Provide the [X, Y] coordinate of the cell's center where the given text is located.  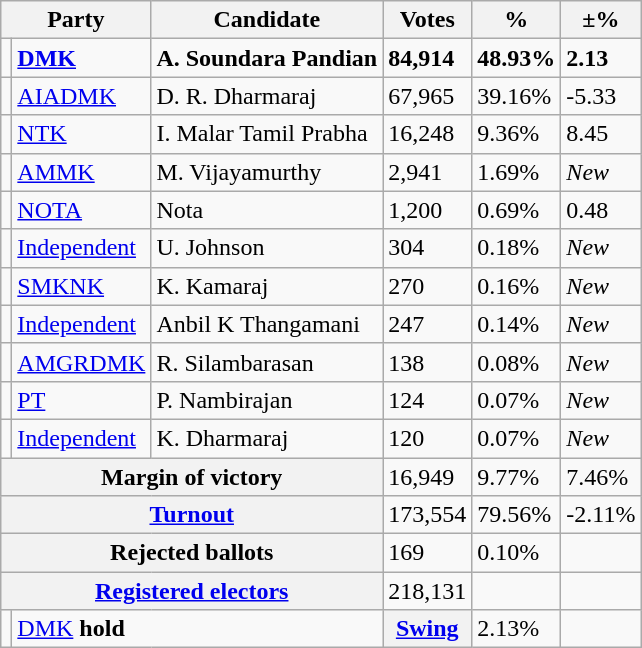
-2.11% [601, 515]
48.93% [516, 58]
I. Malar Tamil Prabha [267, 134]
Rejected ballots [192, 553]
Nota [267, 210]
A. Soundara Pandian [267, 58]
218,131 [428, 591]
0.14% [516, 324]
9.36% [516, 134]
39.16% [516, 96]
NOTA [82, 210]
0.18% [516, 248]
DMK [82, 58]
16,248 [428, 134]
Party [76, 20]
PT [82, 400]
Votes [428, 20]
0.16% [516, 286]
79.56% [516, 515]
2,941 [428, 172]
0.10% [516, 553]
1,200 [428, 210]
AIADMK [82, 96]
124 [428, 400]
±% [601, 20]
84,914 [428, 58]
8.45 [601, 134]
R. Silambarasan [267, 362]
U. Johnson [267, 248]
AMGRDMK [82, 362]
DMK hold [198, 629]
Registered electors [192, 591]
7.46% [601, 477]
173,554 [428, 515]
Turnout [192, 515]
0.48 [601, 210]
AMMK [82, 172]
304 [428, 248]
169 [428, 553]
% [516, 20]
270 [428, 286]
K. Dharmaraj [267, 438]
Margin of victory [192, 477]
67,965 [428, 96]
Swing [428, 629]
Candidate [267, 20]
0.69% [516, 210]
2.13% [516, 629]
120 [428, 438]
9.77% [516, 477]
SMKNK [82, 286]
D. R. Dharmaraj [267, 96]
2.13 [601, 58]
247 [428, 324]
NTK [82, 134]
M. Vijayamurthy [267, 172]
P. Nambirajan [267, 400]
-5.33 [601, 96]
138 [428, 362]
16,949 [428, 477]
Anbil K Thangamani [267, 324]
K. Kamaraj [267, 286]
0.08% [516, 362]
1.69% [516, 172]
